Find where the given text appears and provide that cell's center as [X, Y] coordinate. 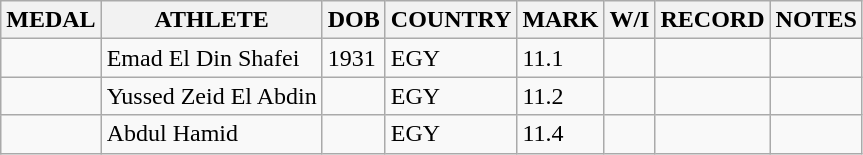
MEDAL [51, 20]
1931 [354, 58]
COUNTRY [451, 20]
11.4 [560, 134]
11.2 [560, 96]
ATHLETE [212, 20]
11.1 [560, 58]
Abdul Hamid [212, 134]
Emad El Din Shafei [212, 58]
DOB [354, 20]
W/I [630, 20]
NOTES [816, 20]
RECORD [712, 20]
Yussed Zeid El Abdin [212, 96]
MARK [560, 20]
